Extract the [x, y] coordinate from the center of the cell holding the provided text.  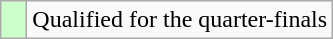
Qualified for the quarter-finals [180, 20]
